Scan for the cell matching the given text and deliver its [X, Y] coordinate at center. 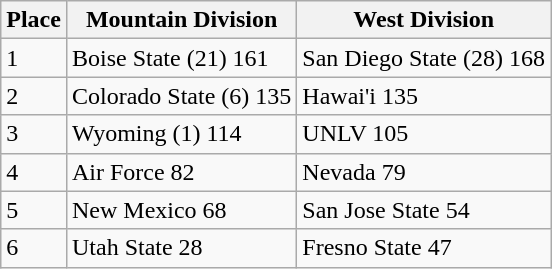
Fresno State 47 [424, 248]
Wyoming (1) 114 [181, 134]
Nevada 79 [424, 172]
4 [34, 172]
6 [34, 248]
1 [34, 58]
UNLV 105 [424, 134]
Air Force 82 [181, 172]
Colorado State (6) 135 [181, 96]
Place [34, 20]
3 [34, 134]
Mountain Division [181, 20]
Utah State 28 [181, 248]
2 [34, 96]
San Jose State 54 [424, 210]
Hawai'i 135 [424, 96]
San Diego State (28) 168 [424, 58]
5 [34, 210]
West Division [424, 20]
New Mexico 68 [181, 210]
Boise State (21) 161 [181, 58]
